Find where the given text appears and provide that cell's center as [X, Y] coordinate. 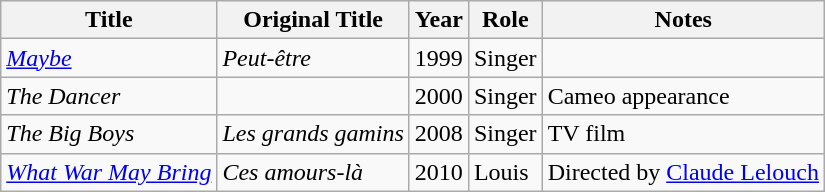
Original Title [313, 20]
Notes [683, 20]
2000 [438, 96]
Directed by Claude Lelouch [683, 172]
Title [109, 20]
The Dancer [109, 96]
Year [438, 20]
Cameo appearance [683, 96]
Role [505, 20]
TV film [683, 134]
Louis [505, 172]
Ces amours-là [313, 172]
Maybe [109, 58]
2008 [438, 134]
The Big Boys [109, 134]
2010 [438, 172]
Les grands gamins [313, 134]
1999 [438, 58]
Peut-être [313, 58]
What War May Bring [109, 172]
